Capture the cell that displays the provided text and extract its [x, y] central coordinate. 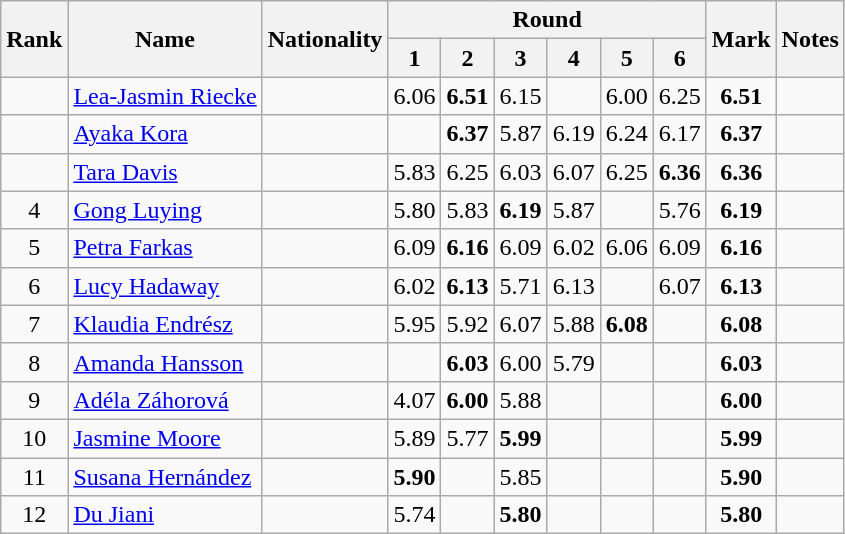
5.79 [574, 362]
5.77 [468, 438]
9 [34, 400]
Klaudia Endrész [165, 324]
5.92 [468, 324]
5.76 [680, 210]
6.24 [626, 134]
8 [34, 362]
Notes [810, 39]
Mark [741, 39]
Ayaka Kora [165, 134]
5.74 [414, 515]
12 [34, 515]
3 [520, 58]
Susana Hernández [165, 477]
6.15 [520, 96]
5.71 [520, 286]
Du Jiani [165, 515]
10 [34, 438]
Name [165, 39]
Petra Farkas [165, 248]
Lucy Hadaway [165, 286]
7 [34, 324]
Jasmine Moore [165, 438]
4.07 [414, 400]
6.17 [680, 134]
2 [468, 58]
Rank [34, 39]
5.85 [520, 477]
Lea-Jasmin Riecke [165, 96]
Gong Luying [165, 210]
Tara Davis [165, 172]
11 [34, 477]
Amanda Hansson [165, 362]
5.89 [414, 438]
5.95 [414, 324]
Adéla Záhorová [165, 400]
1 [414, 58]
Round [547, 20]
Nationality [325, 39]
